Determine the [x, y] coordinate at the center of the cell enclosing the given text.  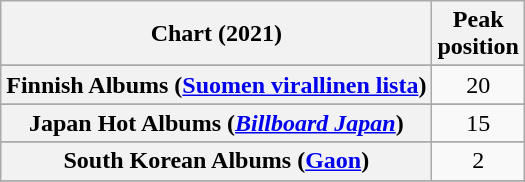
Finnish Albums (Suomen virallinen lista) [216, 85]
20 [478, 85]
Peakposition [478, 34]
Chart (2021) [216, 34]
2 [478, 161]
15 [478, 123]
Japan Hot Albums (Billboard Japan) [216, 123]
South Korean Albums (Gaon) [216, 161]
